Scan for the cell matching the given text and deliver its (X, Y) coordinate at center. 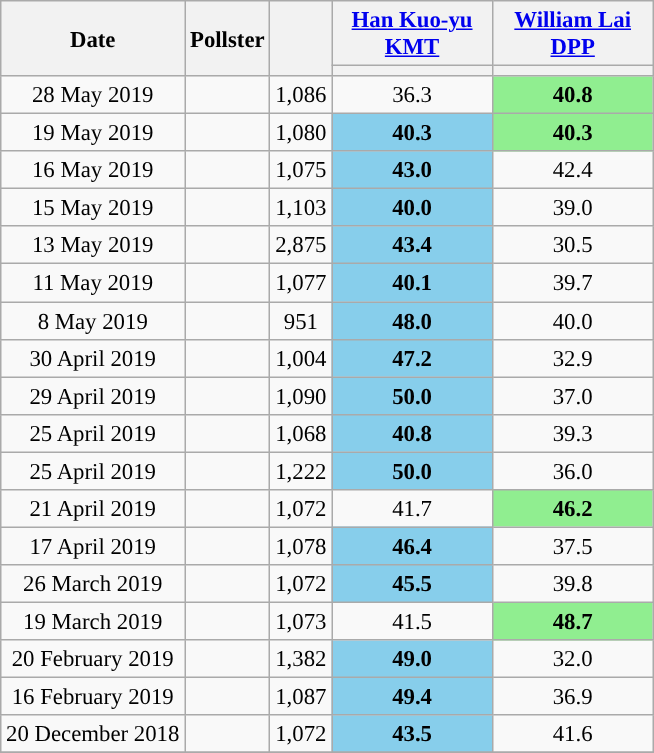
1,382 (301, 659)
1,075 (301, 170)
1,078 (301, 546)
43.5 (412, 734)
1,086 (301, 95)
41.5 (412, 621)
20 February 2019 (93, 659)
39.8 (572, 584)
39.0 (572, 208)
17 April 2019 (93, 546)
1,103 (301, 208)
48.0 (412, 321)
19 March 2019 (93, 621)
36.9 (572, 697)
1,090 (301, 396)
11 May 2019 (93, 283)
48.7 (572, 621)
49.0 (412, 659)
2,875 (301, 245)
49.4 (412, 697)
41.7 (412, 509)
951 (301, 321)
Date (93, 38)
16 February 2019 (93, 697)
30.5 (572, 245)
39.3 (572, 433)
19 May 2019 (93, 133)
29 April 2019 (93, 396)
21 April 2019 (93, 509)
Han Kuo-yuKMT (412, 34)
46.2 (572, 509)
William LaiDPP (572, 34)
37.0 (572, 396)
20 December 2018 (93, 734)
46.4 (412, 546)
40.1 (412, 283)
1,077 (301, 283)
16 May 2019 (93, 170)
30 April 2019 (93, 358)
36.3 (412, 95)
32.0 (572, 659)
41.6 (572, 734)
47.2 (412, 358)
8 May 2019 (93, 321)
1,068 (301, 433)
43.0 (412, 170)
1,222 (301, 471)
1,004 (301, 358)
32.9 (572, 358)
42.4 (572, 170)
45.5 (412, 584)
1,073 (301, 621)
37.5 (572, 546)
39.7 (572, 283)
15 May 2019 (93, 208)
13 May 2019 (93, 245)
1,080 (301, 133)
26 March 2019 (93, 584)
28 May 2019 (93, 95)
1,087 (301, 697)
36.0 (572, 471)
43.4 (412, 245)
Pollster (228, 38)
